Scan for the cell matching the given text and deliver its (x, y) coordinate at center. 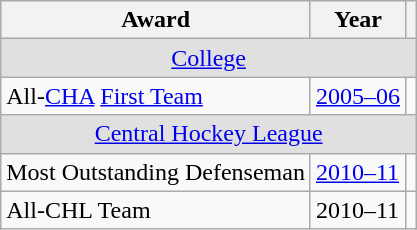
2005–06 (358, 96)
All-CHL Team (156, 210)
All-CHA First Team (156, 96)
Most Outstanding Defenseman (156, 172)
Award (156, 20)
Year (358, 20)
College (209, 58)
Central Hockey League (209, 134)
